Provide the (X, Y) coordinate of the cell's center where the given text is located.  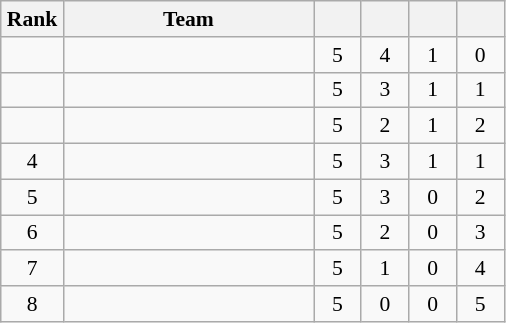
8 (32, 304)
6 (32, 233)
7 (32, 269)
Rank (32, 19)
Team (188, 19)
